Extract the [x, y] coordinate from the center of the cell holding the provided text.  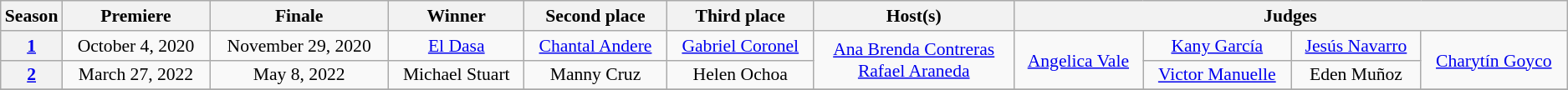
Finale [299, 16]
Kany García [1218, 46]
Ana Brenda Contreras Rafael Araneda [913, 60]
Premiere [135, 16]
Michael Stuart [457, 75]
Season [32, 16]
Chantal Andere [595, 46]
Third place [740, 16]
Jesús Navarro [1356, 46]
1 [32, 46]
Judges [1290, 16]
November 29, 2020 [299, 46]
Manny Cruz [595, 75]
March 27, 2022 [135, 75]
2 [32, 75]
Eden Muñoz [1356, 75]
Angelica Vale [1078, 60]
Second place [595, 16]
Victor Manuelle [1218, 75]
May 8, 2022 [299, 75]
October 4, 2020 [135, 46]
Charytín Goyco [1494, 60]
Host(s) [913, 16]
El Dasa [457, 46]
Helen Ochoa [740, 75]
Gabriel Coronel [740, 46]
Winner [457, 16]
